Provide the (x, y) coordinate of the cell's center where the given text is located.  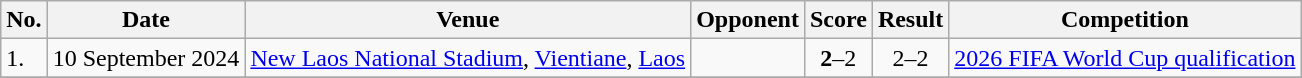
Result (910, 20)
Score (838, 20)
Date (146, 20)
10 September 2024 (146, 58)
2026 FIFA World Cup qualification (1125, 58)
Opponent (748, 20)
1. (24, 58)
No. (24, 20)
Competition (1125, 20)
Venue (468, 20)
New Laos National Stadium, Vientiane, Laos (468, 58)
